Return (x, y) of the center of cell containing provided text 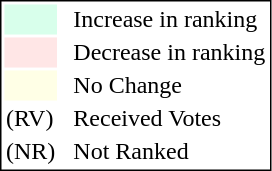
No Change (170, 85)
(NR) (30, 151)
Received Votes (170, 119)
Not Ranked (170, 151)
(RV) (30, 119)
Decrease in ranking (170, 53)
Increase in ranking (170, 19)
